Scan for the cell matching the given text and deliver its (X, Y) coordinate at center. 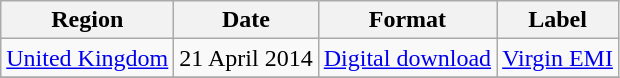
Label (558, 20)
Digital download (407, 58)
Format (407, 20)
Virgin EMI (558, 58)
21 April 2014 (246, 58)
Date (246, 20)
Region (88, 20)
United Kingdom (88, 58)
